Provide the [X, Y] coordinate of the cell's center where the given text is located.  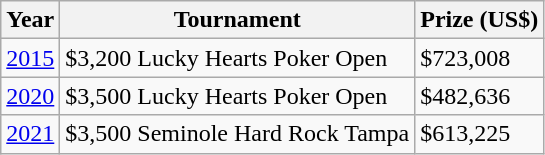
Year [30, 20]
Tournament [238, 20]
$613,225 [480, 134]
2021 [30, 134]
$3,500 Lucky Hearts Poker Open [238, 96]
2015 [30, 58]
$482,636 [480, 96]
2020 [30, 96]
Prize (US$) [480, 20]
$3,200 Lucky Hearts Poker Open [238, 58]
$723,008 [480, 58]
$3,500 Seminole Hard Rock Tampa [238, 134]
